Identify which cell holds the provided text, then report its (x, y) central coordinate. 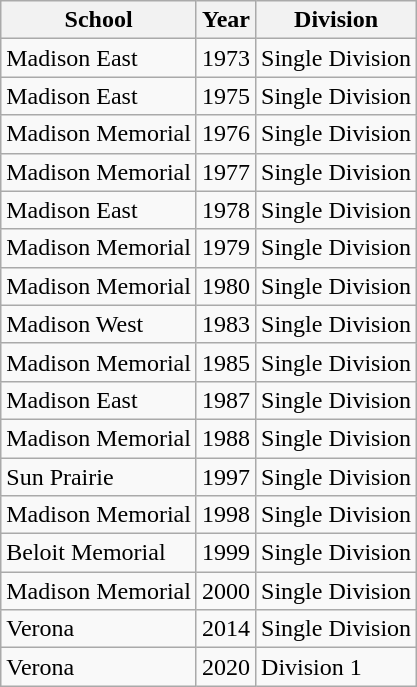
School (99, 20)
1985 (226, 362)
1977 (226, 172)
2000 (226, 591)
1980 (226, 286)
2020 (226, 667)
1983 (226, 324)
1997 (226, 477)
Division (336, 20)
Beloit Memorial (99, 553)
Sun Prairie (99, 477)
Madison West (99, 324)
1975 (226, 96)
Year (226, 20)
1976 (226, 134)
1979 (226, 248)
1978 (226, 210)
1999 (226, 553)
1973 (226, 58)
Division 1 (336, 667)
1998 (226, 515)
1987 (226, 400)
1988 (226, 438)
2014 (226, 629)
